Detect which cell encompasses the target text, then output its (x, y) center coordinate. 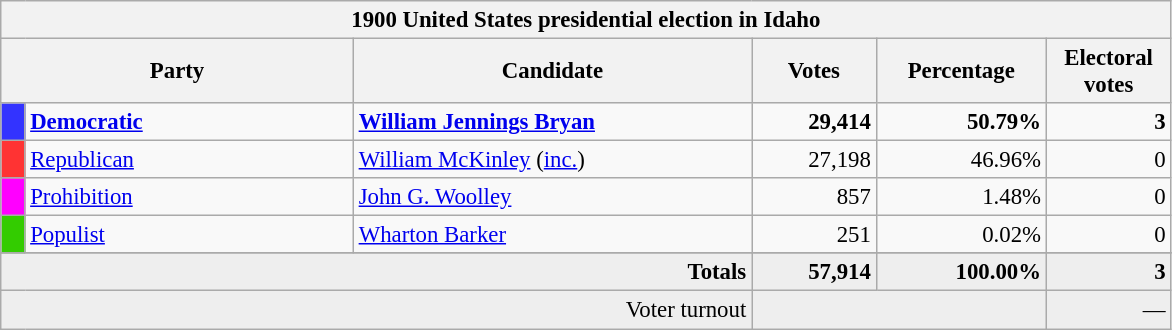
John G. Woolley (552, 197)
Party (178, 72)
46.96% (961, 160)
Voter turnout (376, 310)
27,198 (814, 160)
— (1108, 310)
1900 United States presidential election in Idaho (586, 20)
0.02% (961, 235)
William McKinley (inc.) (552, 160)
Prohibition (189, 197)
857 (814, 197)
251 (814, 235)
Democratic (189, 122)
Candidate (552, 72)
Percentage (961, 72)
1.48% (961, 197)
100.00% (961, 273)
Wharton Barker (552, 235)
Totals (376, 273)
29,414 (814, 122)
Electoral votes (1108, 72)
57,914 (814, 273)
Populist (189, 235)
William Jennings Bryan (552, 122)
Republican (189, 160)
50.79% (961, 122)
Votes (814, 72)
